Return [X, Y] of the center of cell containing provided text 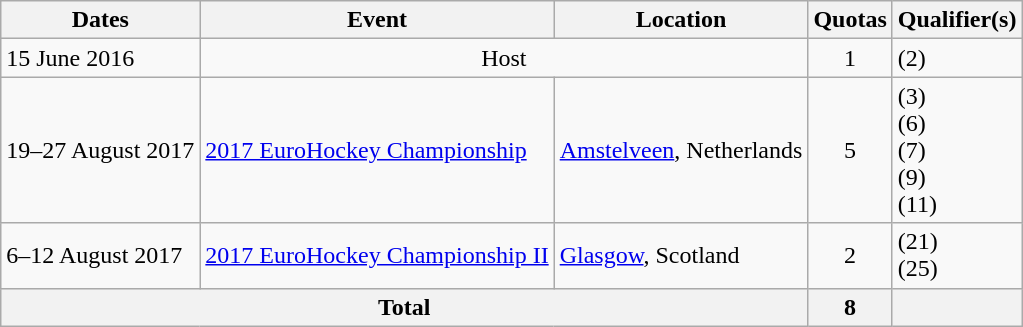
Quotas [850, 20]
15 June 2016 [100, 58]
5 [850, 150]
Event [377, 20]
2017 EuroHockey Championship II [377, 256]
Total [404, 307]
Host [504, 58]
Amstelveen, Netherlands [681, 150]
1 [850, 58]
Glasgow, Scotland [681, 256]
2 [850, 256]
Dates [100, 20]
Qualifier(s) [957, 20]
8 [850, 307]
Location [681, 20]
(2) [957, 58]
6–12 August 2017 [100, 256]
2017 EuroHockey Championship [377, 150]
(21) (25) [957, 256]
(3) (6) (7) (9) (11) [957, 150]
19–27 August 2017 [100, 150]
